Find where the given text appears and provide that cell's center as [x, y] coordinate. 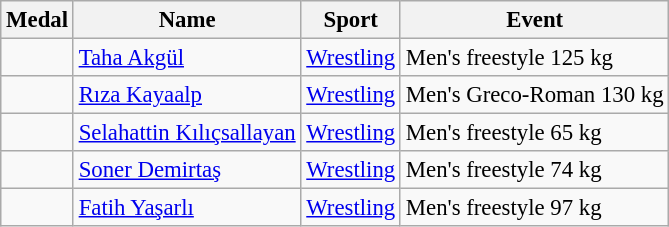
Name [187, 20]
Men's freestyle 97 kg [534, 208]
Men's Greco-Roman 130 kg [534, 95]
Taha Akgül [187, 58]
Sport [351, 20]
Men's freestyle 125 kg [534, 58]
Selahattin Kılıçsallayan [187, 133]
Rıza Kayaalp [187, 95]
Men's freestyle 74 kg [534, 170]
Fatih Yaşarlı [187, 208]
Men's freestyle 65 kg [534, 133]
Medal [38, 20]
Event [534, 20]
Soner Demirtaş [187, 170]
